From the cell containing the given text, extract its center point as (X, Y) coordinate. 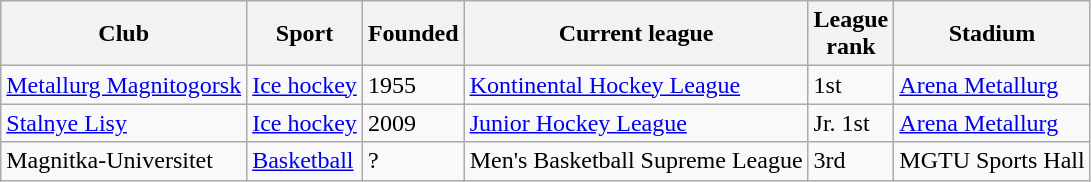
1955 (413, 85)
2009 (413, 123)
Club (124, 34)
Kontinental Hockey League (636, 85)
Jr. 1st (851, 123)
Stalnye Lisy (124, 123)
Leaguerank (851, 34)
Men's Basketball Supreme League (636, 161)
Metallurg Magnitogorsk (124, 85)
Founded (413, 34)
3rd (851, 161)
Magnitka-Universitet (124, 161)
Basketball (305, 161)
Junior Hockey League (636, 123)
? (413, 161)
Current league (636, 34)
Stadium (992, 34)
MGTU Sports Hall (992, 161)
1st (851, 85)
Sport (305, 34)
